Detect which cell encompasses the target text, then output its (x, y) center coordinate. 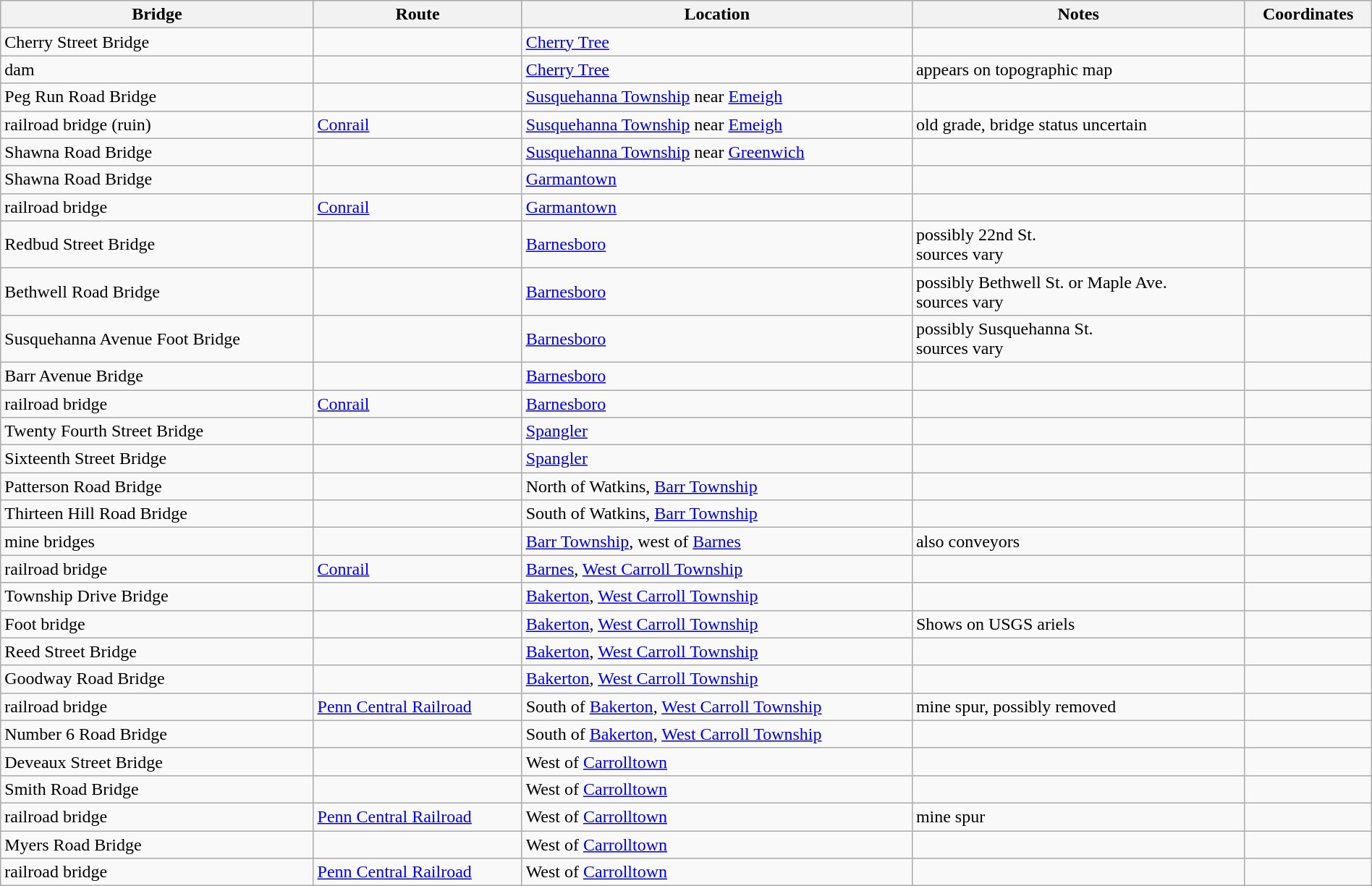
Bethwell Road Bridge (157, 291)
Shows on USGS ariels (1078, 624)
Location (716, 14)
Susquehanna Township near Greenwich (716, 152)
Susquehanna Avenue Foot Bridge (157, 339)
Notes (1078, 14)
Sixteenth Street Bridge (157, 459)
North of Watkins, Barr Township (716, 486)
mine spur (1078, 817)
also conveyors (1078, 541)
dam (157, 69)
South of Watkins, Barr Township (716, 514)
Redbud Street Bridge (157, 245)
possibly 22nd St.sources vary (1078, 245)
Patterson Road Bridge (157, 486)
old grade, bridge status uncertain (1078, 125)
mine spur, possibly removed (1078, 706)
Barr Township, west of Barnes (716, 541)
Barr Avenue Bridge (157, 376)
Smith Road Bridge (157, 789)
Number 6 Road Bridge (157, 734)
Bridge (157, 14)
Coordinates (1308, 14)
Thirteen Hill Road Bridge (157, 514)
Myers Road Bridge (157, 845)
possibly Susquehanna St.sources vary (1078, 339)
Goodway Road Bridge (157, 679)
mine bridges (157, 541)
Foot bridge (157, 624)
Reed Street Bridge (157, 651)
Deveaux Street Bridge (157, 761)
Twenty Fourth Street Bridge (157, 431)
Cherry Street Bridge (157, 42)
Peg Run Road Bridge (157, 97)
possibly Bethwell St. or Maple Ave.sources vary (1078, 291)
Township Drive Bridge (157, 596)
Route (418, 14)
Barnes, West Carroll Township (716, 569)
railroad bridge (ruin) (157, 125)
appears on topographic map (1078, 69)
